Determine the [X, Y] coordinate at the center of the cell enclosing the given text.  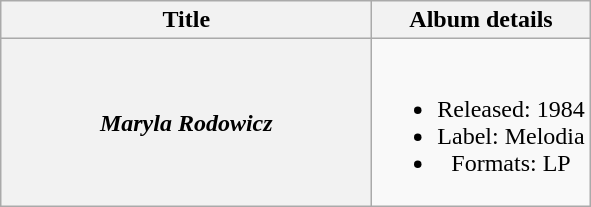
Released: 1984Label: MelodiaFormats: LP [481, 122]
Maryla Rodowicz [186, 122]
Album details [481, 20]
Title [186, 20]
